For the text-containing cell, return its midpoint in [X, Y] coordinate format. 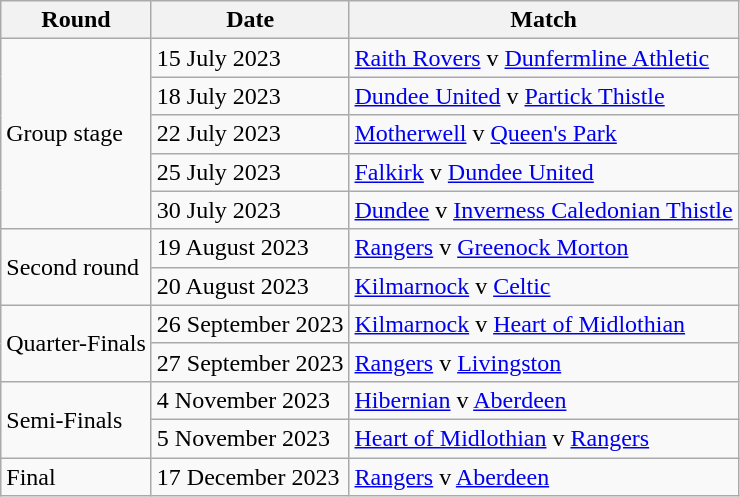
4 November 2023 [250, 400]
22 July 2023 [250, 134]
26 September 2023 [250, 324]
Final [76, 477]
Dundee United v Partick Thistle [544, 96]
Semi-Finals [76, 419]
Date [250, 20]
Quarter-Finals [76, 343]
Rangers v Aberdeen [544, 477]
Heart of Midlothian v Rangers [544, 438]
Falkirk v Dundee United [544, 172]
5 November 2023 [250, 438]
Motherwell v Queen's Park [544, 134]
27 September 2023 [250, 362]
19 August 2023 [250, 248]
Match [544, 20]
17 December 2023 [250, 477]
Rangers v Livingston [544, 362]
Round [76, 20]
18 July 2023 [250, 96]
20 August 2023 [250, 286]
Dundee v Inverness Caledonian Thistle [544, 210]
30 July 2023 [250, 210]
Group stage [76, 134]
Second round [76, 267]
15 July 2023 [250, 58]
Kilmarnock v Heart of Midlothian [544, 324]
25 July 2023 [250, 172]
Kilmarnock v Celtic [544, 286]
Hibernian v Aberdeen [544, 400]
Raith Rovers v Dunfermline Athletic [544, 58]
Rangers v Greenock Morton [544, 248]
